Scan for the cell matching the given text and deliver its (x, y) coordinate at center. 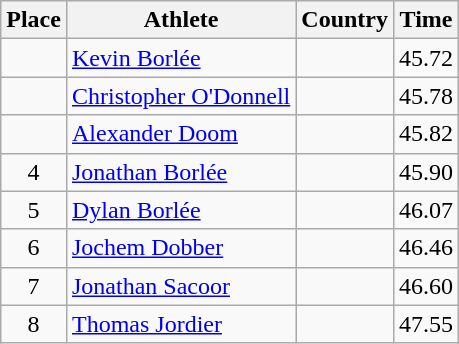
46.46 (426, 248)
Country (345, 20)
45.90 (426, 172)
Jonathan Borlée (180, 172)
Jonathan Sacoor (180, 286)
6 (34, 248)
45.78 (426, 96)
4 (34, 172)
Kevin Borlée (180, 58)
46.60 (426, 286)
5 (34, 210)
46.07 (426, 210)
Time (426, 20)
47.55 (426, 324)
45.82 (426, 134)
Alexander Doom (180, 134)
Jochem Dobber (180, 248)
Athlete (180, 20)
Thomas Jordier (180, 324)
Christopher O'Donnell (180, 96)
8 (34, 324)
Place (34, 20)
Dylan Borlée (180, 210)
45.72 (426, 58)
7 (34, 286)
